Output the (x, y) coordinate of the center of the cell containing the given text.  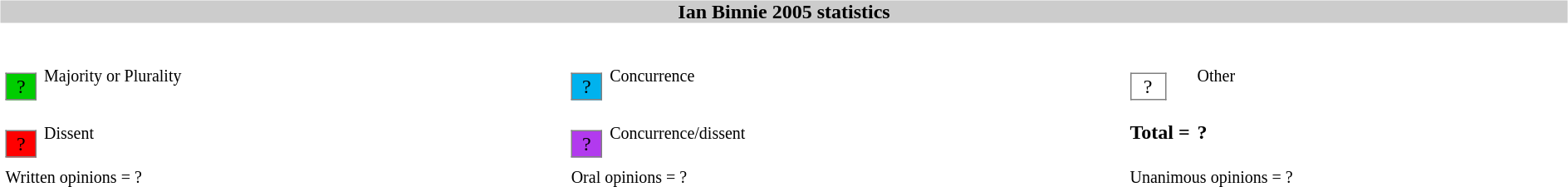
Concurrence/dissent (865, 132)
Total = (1159, 132)
Ian Binnie 2005 statistics (784, 12)
Other (1380, 76)
Dissent (304, 132)
Concurrence (865, 76)
Majority or Plurality (304, 76)
